Determine the (X, Y) coordinate at the center of the cell enclosing the given text.  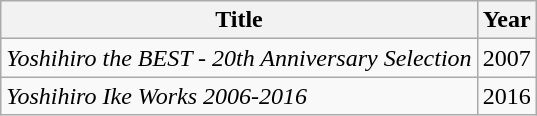
2016 (506, 96)
2007 (506, 58)
Yoshihiro the BEST - 20th Anniversary Selection (239, 58)
Yoshihiro Ike Works 2006-2016 (239, 96)
Title (239, 20)
Year (506, 20)
